Locate the cell with the specified text and output its (x, y) center coordinate. 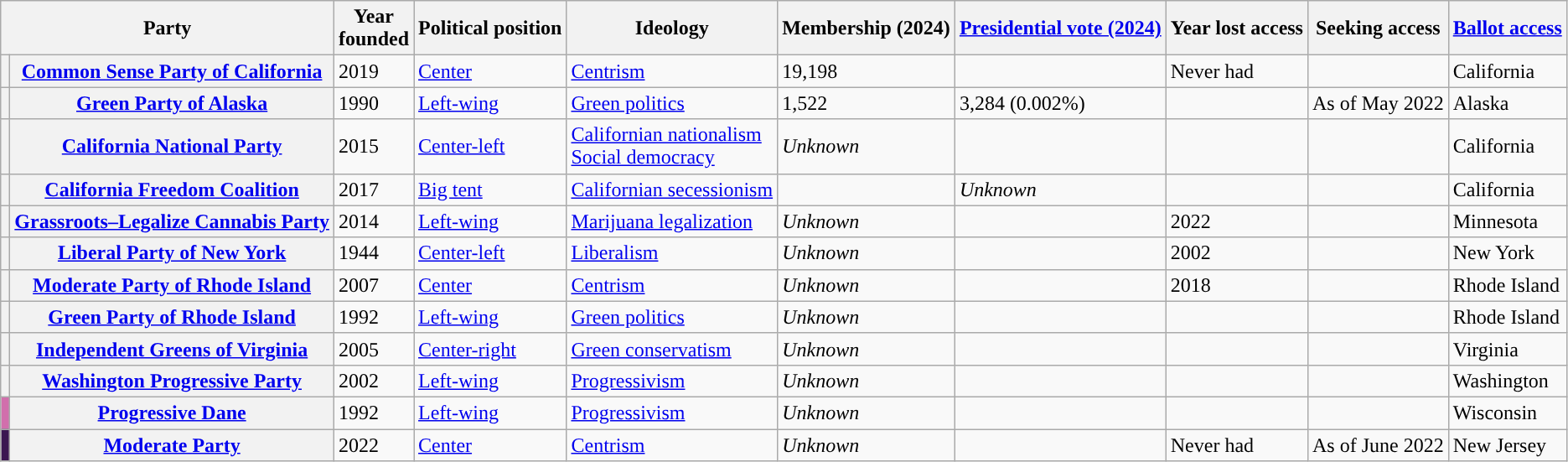
2017 (374, 189)
Seeking access (1378, 29)
1,522 (867, 103)
As of May 2022 (1378, 103)
Virginia (1507, 349)
Membership (2024) (867, 29)
Moderate Party (173, 445)
Californian secessionism (672, 189)
19,198 (867, 71)
New Jersey (1507, 445)
Party (168, 29)
Independent Greens of Virginia (173, 349)
Common Sense Party of California (173, 71)
Marijuana legalization (672, 221)
Yearfounded (374, 29)
Year lost access (1237, 29)
Grassroots–Legalize Cannabis Party (173, 221)
Ideology (672, 29)
Wisconsin (1507, 413)
2015 (374, 146)
Washington Progressive Party (173, 381)
2007 (374, 285)
Washington (1507, 381)
2014 (374, 221)
Progressive Dane (173, 413)
1990 (374, 103)
2005 (374, 349)
Center-right (490, 349)
Presidential vote (2024) (1060, 29)
Alaska (1507, 103)
Green Party of Rhode Island (173, 317)
Green conservatism (672, 349)
Minnesota (1507, 221)
New York (1507, 253)
Liberal Party of New York (173, 253)
2018 (1237, 285)
3,284 (0.002%) (1060, 103)
2019 (374, 71)
Ballot access (1507, 29)
Liberalism (672, 253)
California Freedom Coalition (173, 189)
Political position (490, 29)
Big tent (490, 189)
Moderate Party of Rhode Island (173, 285)
Californian nationalismSocial democracy (672, 146)
California National Party (173, 146)
1944 (374, 253)
As of June 2022 (1378, 445)
Green Party of Alaska (173, 103)
